Locate the cell with the specified text and output its (x, y) center coordinate. 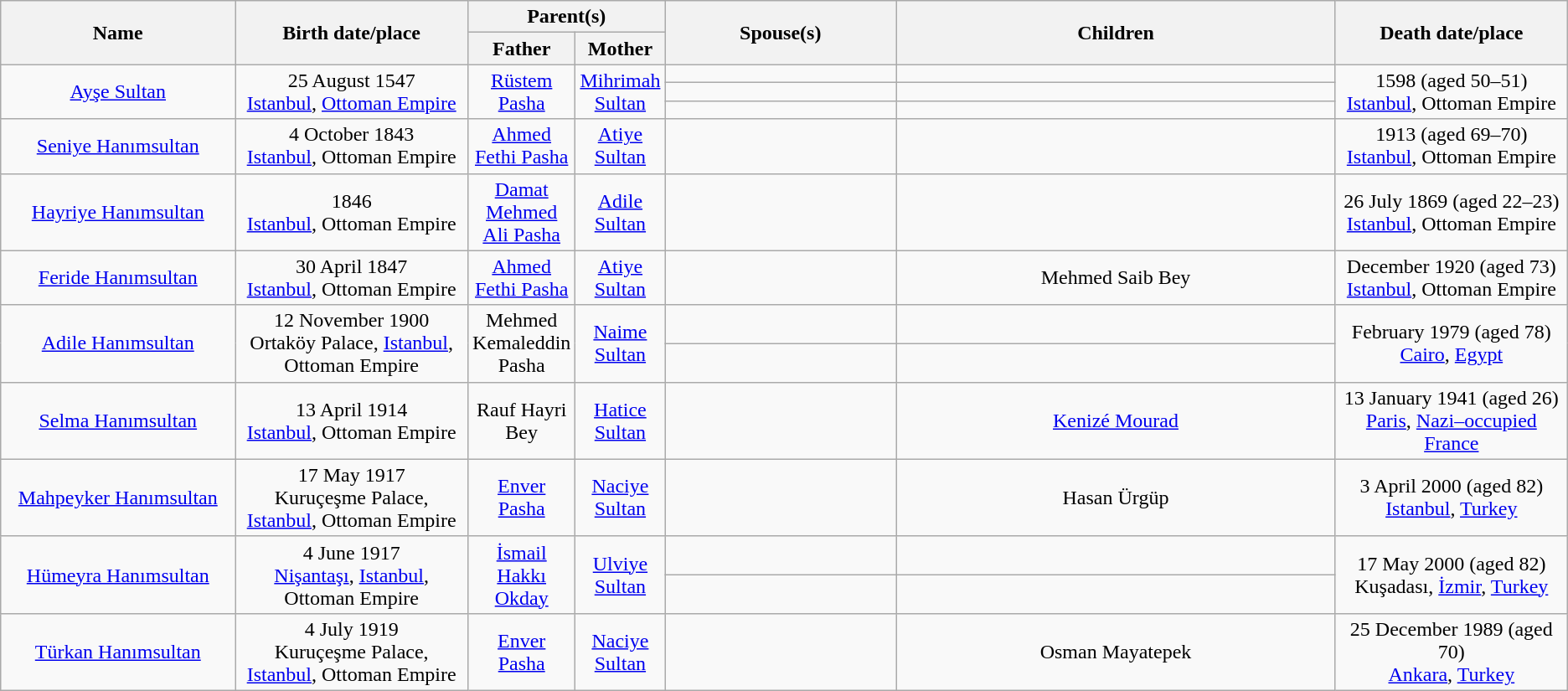
25 August 1547 Istanbul, Ottoman Empire (352, 92)
Mother (620, 49)
17 May 1917 Kuruçeşme Palace, Istanbul, Ottoman Empire (352, 498)
Ayşe Sultan (118, 92)
4 July 1919 Kuruçeşme Palace, Istanbul, Ottoman Empire (352, 652)
Rauf Hayri Bey (522, 420)
Name (118, 33)
Spouse(s) (781, 33)
Mehmed Kemaleddin Pasha (522, 343)
Selma Hanımsultan (118, 420)
Children (1116, 33)
Damat Mehmed Ali Pasha (522, 212)
Osman Mayatepek (1116, 652)
12 November 1900 Ortaköy Palace, Istanbul, Ottoman Empire (352, 343)
Feride Hanımsultan (118, 278)
26 July 1869 (aged 22–23) Istanbul, Ottoman Empire (1451, 212)
17 May 2000 (aged 82) Kuşadası, İzmir, Turkey (1451, 575)
Mihrimah Sultan (620, 92)
Adile Sultan (620, 212)
13 April 1914 Istanbul, Ottoman Empire (352, 420)
Father (522, 49)
Hatice Sultan (620, 420)
Naime Sultan (620, 343)
Kenizé Mourad (1116, 420)
Mehmed Saib Bey (1116, 278)
25 December 1989 (aged 70) Ankara, Turkey (1451, 652)
1846 Istanbul, Ottoman Empire (352, 212)
Mahpeyker Hanımsultan (118, 498)
4 October 1843 Istanbul, Ottoman Empire (352, 146)
Adile Hanımsultan (118, 343)
December 1920 (aged 73) Istanbul, Ottoman Empire (1451, 278)
13 January 1941 (aged 26) Paris, Nazi–occupied France (1451, 420)
4 June 1917 Nişantaşı, Istanbul, Ottoman Empire (352, 575)
Ulviye Sultan (620, 575)
Hasan Ürgüp (1116, 498)
1598 (aged 50–51) Istanbul, Ottoman Empire (1451, 92)
İsmail Hakkı Okday (522, 575)
Türkan Hanımsultan (118, 652)
3 April 2000 (aged 82) Istanbul, Turkey (1451, 498)
Hayriye Hanımsultan (118, 212)
30 April 1847 Istanbul, Ottoman Empire (352, 278)
Parent(s) (566, 17)
Seniye Hanımsultan (118, 146)
Rüstem Pasha (522, 92)
Birth date/place (352, 33)
Death date/place (1451, 33)
Hümeyra Hanımsultan (118, 575)
1913 (aged 69–70) Istanbul, Ottoman Empire (1451, 146)
February 1979 (aged 78) Cairo, Egypt (1451, 343)
